Find where the given text appears and provide that cell's center as [X, Y] coordinate. 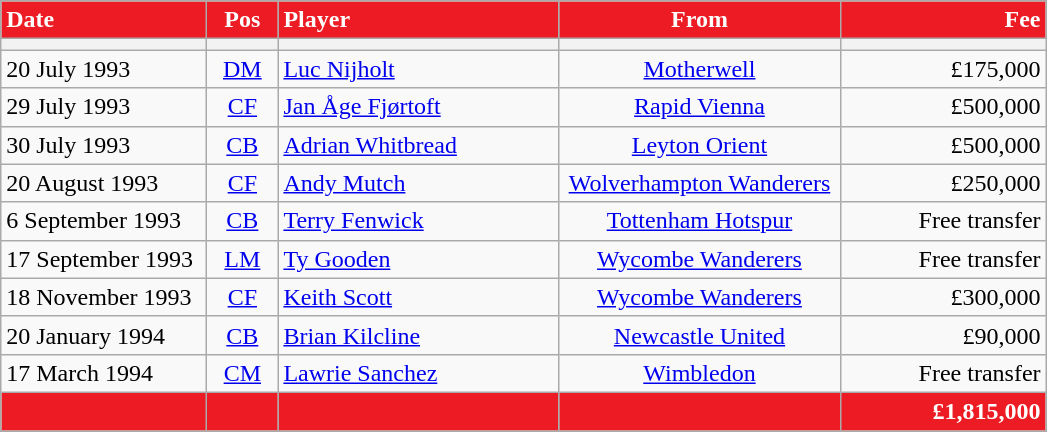
£300,000 [943, 297]
17 March 1994 [104, 373]
LM [242, 259]
From [700, 20]
Rapid Vienna [700, 107]
20 August 1993 [104, 183]
Motherwell [700, 69]
Adrian Whitbread [418, 145]
6 September 1993 [104, 221]
Date [104, 20]
Wimbledon [700, 373]
Andy Mutch [418, 183]
Ty Gooden [418, 259]
CM [242, 373]
Player [418, 20]
Terry Fenwick [418, 221]
Keith Scott [418, 297]
Wolverhampton Wanderers [700, 183]
Pos [242, 20]
30 July 1993 [104, 145]
Leyton Orient [700, 145]
18 November 1993 [104, 297]
Brian Kilcline [418, 335]
Fee [943, 20]
Luc Nijholt [418, 69]
DM [242, 69]
£90,000 [943, 335]
£175,000 [943, 69]
20 January 1994 [104, 335]
£250,000 [943, 183]
Tottenham Hotspur [700, 221]
Newcastle United [700, 335]
29 July 1993 [104, 107]
£1,815,000 [943, 411]
20 July 1993 [104, 69]
Jan Åge Fjørtoft [418, 107]
Lawrie Sanchez [418, 373]
17 September 1993 [104, 259]
